Extract the (x, y) coordinate from the center of the cell holding the provided text.  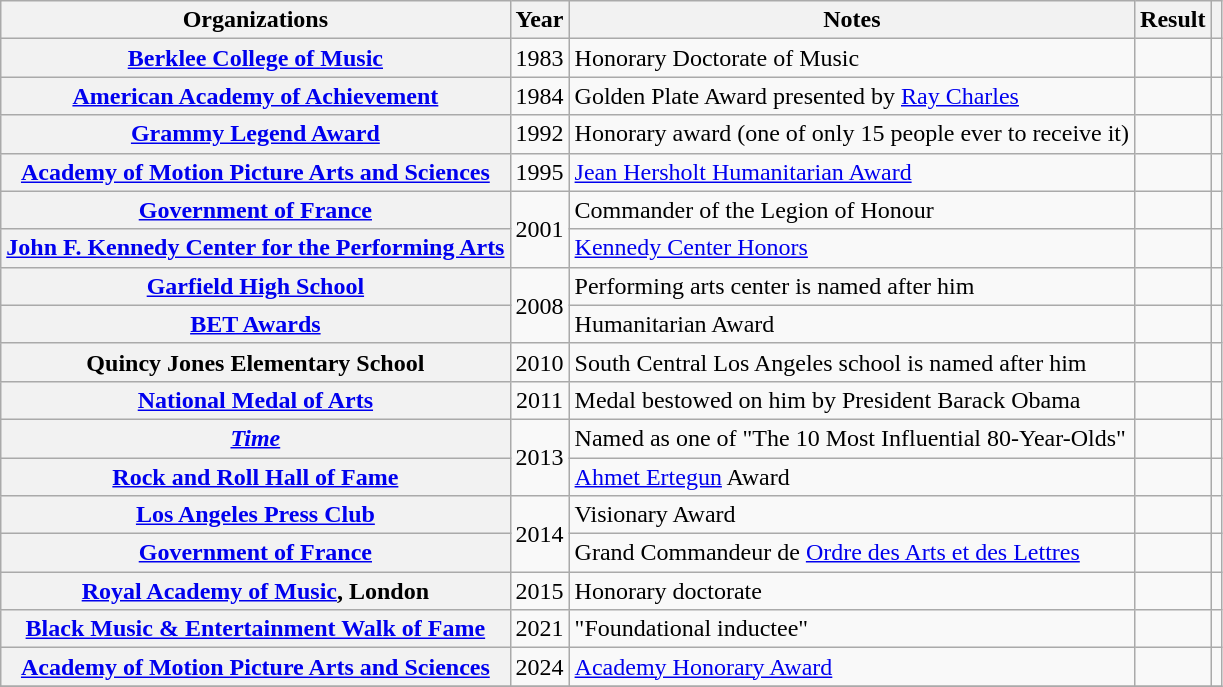
1992 (540, 134)
Time (256, 438)
2008 (540, 305)
1983 (540, 58)
1995 (540, 172)
Visionary Award (852, 515)
"Foundational inductee" (852, 629)
Organizations (256, 20)
Grand Commandeur de Ordre des Arts et des Lettres (852, 553)
2010 (540, 362)
Notes (852, 20)
John F. Kennedy Center for the Performing Arts (256, 248)
Ahmet Ertegun Award (852, 477)
Los Angeles Press Club (256, 515)
Medal bestowed on him by President Barack Obama (852, 400)
Honorary doctorate (852, 591)
American Academy of Achievement (256, 96)
Grammy Legend Award (256, 134)
2021 (540, 629)
Black Music & Entertainment Walk of Fame (256, 629)
Quincy Jones Elementary School (256, 362)
Academy Honorary Award (852, 667)
Year (540, 20)
Named as one of "The 10 Most Influential 80-Year-Olds" (852, 438)
1984 (540, 96)
Kennedy Center Honors (852, 248)
Golden Plate Award presented by Ray Charles (852, 96)
Garfield High School (256, 286)
Commander of the Legion of Honour (852, 210)
BET Awards (256, 324)
Jean Hersholt Humanitarian Award (852, 172)
2015 (540, 591)
2024 (540, 667)
2014 (540, 534)
Humanitarian Award (852, 324)
South Central Los Angeles school is named after him (852, 362)
Honorary award (one of only 15 people ever to receive it) (852, 134)
2013 (540, 457)
Royal Academy of Music, London (256, 591)
2001 (540, 229)
Berklee College of Music (256, 58)
Rock and Roll Hall of Fame (256, 477)
Result (1173, 20)
National Medal of Arts (256, 400)
Performing arts center is named after him (852, 286)
2011 (540, 400)
Honorary Doctorate of Music (852, 58)
